Detect which cell encompasses the target text, then output its [x, y] center coordinate. 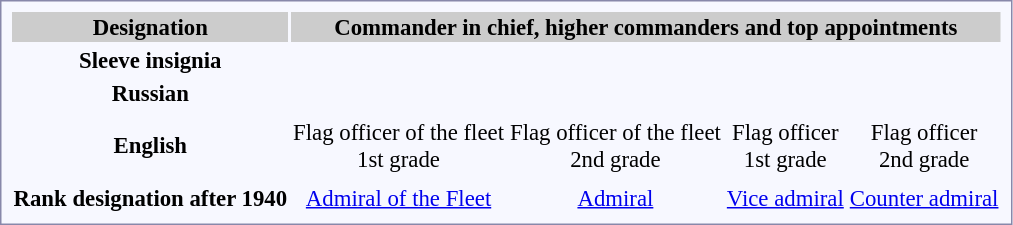
Designation [150, 27]
Flag officer1st grade [785, 146]
Admiral [615, 198]
Russian [150, 93]
Flag officer of the fleet1st grade [399, 146]
Admiral of the Fleet [399, 198]
Flag officer2nd grade [924, 146]
Sleeve insignia [150, 60]
Flag officer of the fleet2nd grade [615, 146]
Vice admiral [785, 198]
Counter admiral [924, 198]
English [150, 146]
Commander in chief, higher commanders and top appointments [646, 27]
Rank designation after 1940 [150, 198]
